Detect which cell encompasses the target text, then output its [x, y] center coordinate. 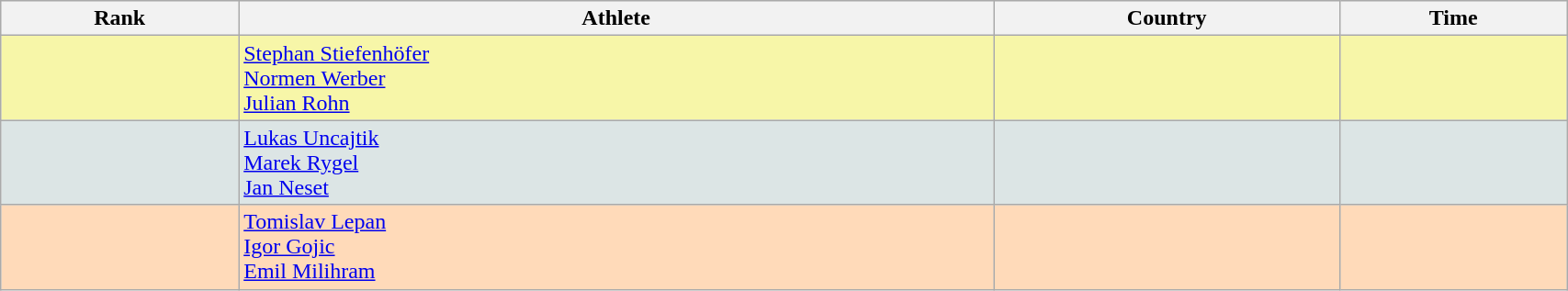
Athlete [616, 18]
Country [1167, 18]
Lukas UncajtikMarek RygelJan Neset [616, 162]
Rank [119, 18]
Tomislav LepanIgor GojicEmil Milihram [616, 247]
Stephan StiefenhöferNormen WerberJulian Rohn [616, 78]
Time [1453, 18]
